Find where the given text appears and provide that cell's center as (X, Y) coordinate. 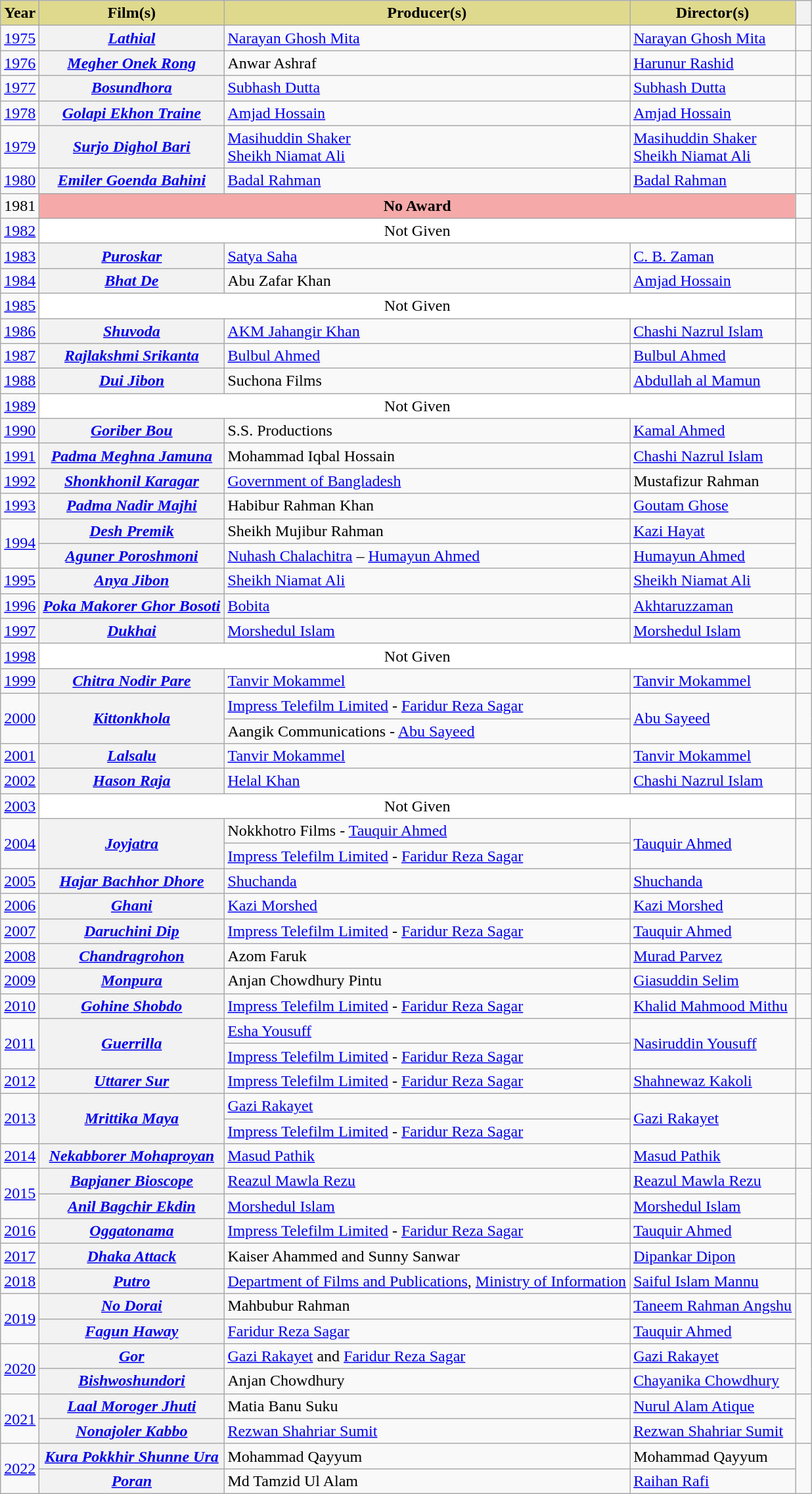
Oggatonama (131, 1231)
Padma Meghna Jamuna (131, 456)
Mahbubur Rahman (427, 1306)
1996 (20, 606)
1984 (20, 281)
Dhaka Attack (131, 1256)
Bapjaner Bioscope (131, 1181)
Lalsalu (131, 756)
Hason Raja (131, 781)
2021 (20, 1418)
2004 (20, 844)
2020 (20, 1369)
Shahnewaz Kakoli (713, 1081)
Daruchini Dip (131, 931)
1983 (20, 256)
2007 (20, 931)
1981 (20, 206)
Shonkhonil Karagar (131, 481)
Uttarer Sur (131, 1081)
1982 (20, 231)
Government of Bangladesh (427, 481)
Kittonkhola (131, 718)
1980 (20, 181)
Rajlakshmi Srikanta (131, 356)
Director(s) (713, 13)
Matia Banu Suku (427, 1406)
Anjan Chowdhury (427, 1381)
Raihan Rafi (713, 1481)
1988 (20, 381)
1999 (20, 681)
Goutam Ghose (713, 506)
Dipankar Dipon (713, 1256)
Fagun Haway (131, 1331)
Guerrilla (131, 1043)
Suchona Films (427, 381)
Surjo Dighol Bari (131, 147)
Harunur Rashid (713, 63)
Gor (131, 1356)
1998 (20, 656)
Satya Saha (427, 256)
Poran (131, 1481)
Aangik Communications - Abu Sayeed (427, 731)
Year (20, 13)
Nokkhotro Films - Tauquir Ahmed (427, 831)
No Award (418, 206)
2009 (20, 981)
2011 (20, 1043)
Mrittika Maya (131, 1118)
Nekabborer Mohaproyan (131, 1156)
Akhtaruzzaman (713, 606)
Habibur Rahman Khan (427, 506)
2010 (20, 1006)
2013 (20, 1118)
2003 (20, 806)
Md Tamzid Ul Alam (427, 1481)
1989 (20, 406)
1977 (20, 88)
Poka Makorer Ghor Bosoti (131, 606)
2017 (20, 1256)
Abu Zafar Khan (427, 281)
Chayanika Chowdhury (713, 1381)
Bosundhora (131, 88)
AKM Jahangir Khan (427, 330)
Department of Films and Publications, Ministry of Information (427, 1281)
Emiler Goenda Bahini (131, 181)
Murad Parvez (713, 956)
Anil Bagchir Ekdin (131, 1206)
Gazi Rakayet and Faridur Reza Sagar (427, 1356)
1993 (20, 506)
Film(s) (131, 13)
2015 (20, 1194)
Megher Onek Rong (131, 63)
2002 (20, 781)
2022 (20, 1468)
1978 (20, 113)
Anwar Ashraf (427, 63)
No Dorai (131, 1306)
Nurul Alam Atique (713, 1406)
1995 (20, 581)
Nuhash Chalachitra – Humayun Ahmed (427, 556)
Bhat De (131, 281)
C. B. Zaman (713, 256)
Giasuddin Selim (713, 981)
Esha Yousuff (427, 1031)
2014 (20, 1156)
Monpura (131, 981)
Helal Khan (427, 781)
Sheikh Mujibur Rahman (427, 531)
Kamal Ahmed (713, 431)
2001 (20, 756)
Goriber Bou (131, 431)
1990 (20, 431)
1997 (20, 631)
Bishwoshundori (131, 1381)
Kaiser Ahammed and Sunny Sanwar (427, 1256)
Dui Jibon (131, 381)
Chandragrohon (131, 956)
2005 (20, 881)
2019 (20, 1319)
Shuvoda (131, 330)
1975 (20, 38)
Golapi Ekhon Traine (131, 113)
Nonajoler Kabbo (131, 1431)
Puroskar (131, 256)
Lathial (131, 38)
Joyjatra (131, 844)
Bobita (427, 606)
2018 (20, 1281)
Kazi Hayat (713, 531)
Producer(s) (427, 13)
Anjan Chowdhury Pintu (427, 981)
Saiful Islam Mannu (713, 1281)
2006 (20, 906)
Laal Moroger Jhuti (131, 1406)
1992 (20, 481)
Faridur Reza Sagar (427, 1331)
Mohammad Iqbal Hossain (427, 456)
S.S. Productions (427, 431)
Humayun Ahmed (713, 556)
Hajar Bachhor Dhore (131, 881)
2008 (20, 956)
1991 (20, 456)
Azom Faruk (427, 956)
Nasiruddin Yousuff (713, 1043)
Khalid Mahmood Mithu (713, 1006)
Desh Premik (131, 531)
2016 (20, 1231)
Chitra Nodir Pare (131, 681)
Taneem Rahman Angshu (713, 1306)
1987 (20, 356)
1985 (20, 306)
Ghani (131, 906)
Aguner Poroshmoni (131, 556)
Abu Sayeed (713, 718)
2000 (20, 718)
Kura Pokkhir Shunne Ura (131, 1456)
Anya Jibon (131, 581)
Gohine Shobdo (131, 1006)
Padma Nadir Majhi (131, 506)
1976 (20, 63)
Putro (131, 1281)
Abdullah al Mamun (713, 381)
1986 (20, 330)
Mustafizur Rahman (713, 481)
1994 (20, 543)
1979 (20, 147)
2012 (20, 1081)
Dukhai (131, 631)
